Extract the (X, Y) coordinate from the center of the cell holding the provided text.  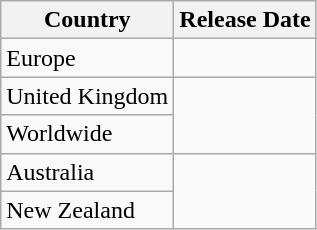
Country (88, 20)
Europe (88, 58)
New Zealand (88, 210)
Worldwide (88, 134)
United Kingdom (88, 96)
Australia (88, 172)
Release Date (245, 20)
